Return the [X, Y] coordinate for the center point of the cell that contains the specified text.  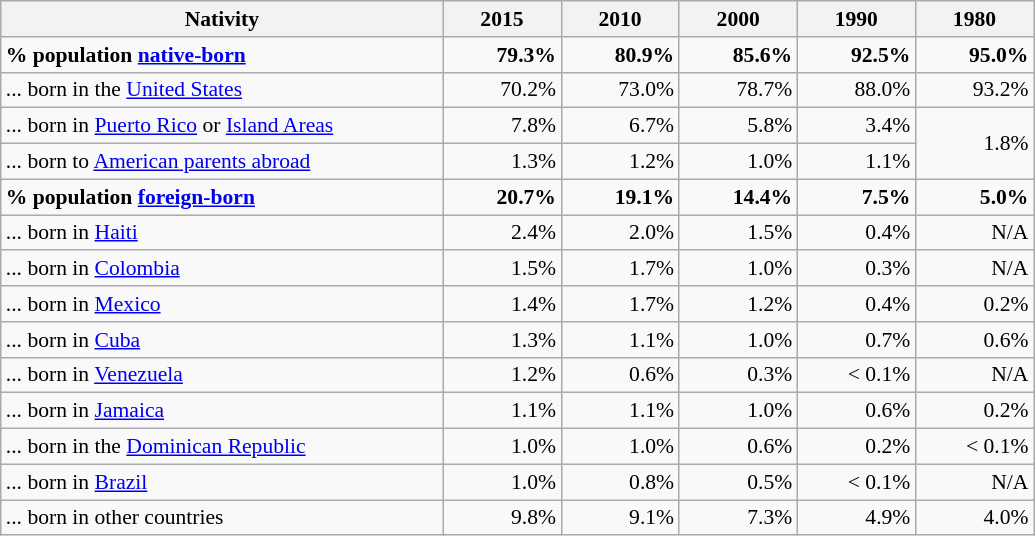
14.4% [738, 197]
80.9% [620, 55]
... born in other countries [222, 518]
... born in the United States [222, 90]
1.4% [502, 304]
78.7% [738, 90]
92.5% [856, 55]
... born in the Dominican Republic [222, 447]
93.2% [974, 90]
88.0% [856, 90]
9.1% [620, 518]
7.8% [502, 126]
... born in Colombia [222, 269]
2.4% [502, 233]
20.7% [502, 197]
% population foreign-born [222, 197]
... born in Mexico [222, 304]
9.8% [502, 518]
0.7% [856, 340]
70.2% [502, 90]
... born in Brazil [222, 482]
5.8% [738, 126]
... born in Venezuela [222, 375]
4.0% [974, 518]
7.3% [738, 518]
79.3% [502, 55]
2010 [620, 19]
7.5% [856, 197]
0.8% [620, 482]
... born to American parents abroad [222, 162]
Nativity [222, 19]
... born in Jamaica [222, 411]
85.6% [738, 55]
0.5% [738, 482]
95.0% [974, 55]
2.0% [620, 233]
... born in Haiti [222, 233]
% population native-born [222, 55]
3.4% [856, 126]
2015 [502, 19]
2000 [738, 19]
6.7% [620, 126]
... born in Puerto Rico or Island Areas [222, 126]
4.9% [856, 518]
73.0% [620, 90]
... born in Cuba [222, 340]
1.8% [974, 144]
19.1% [620, 197]
1990 [856, 19]
5.0% [974, 197]
1980 [974, 19]
